Search for the cell housing the specified text and yield its (X, Y) center coordinate. 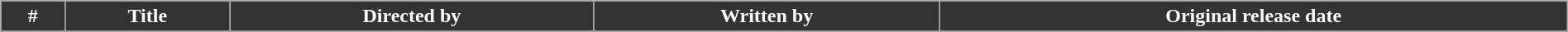
Title (147, 16)
Written by (767, 16)
Original release date (1254, 16)
Directed by (412, 16)
# (33, 16)
